Scan for the cell matching the given text and deliver its [x, y] coordinate at center. 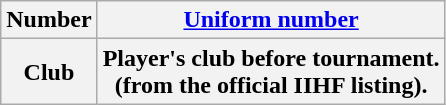
Uniform number [271, 20]
Club [49, 72]
Number [49, 20]
Player's club before tournament.(from the official IIHF listing). [271, 72]
